Locate the cell with the specified text and output its [x, y] center coordinate. 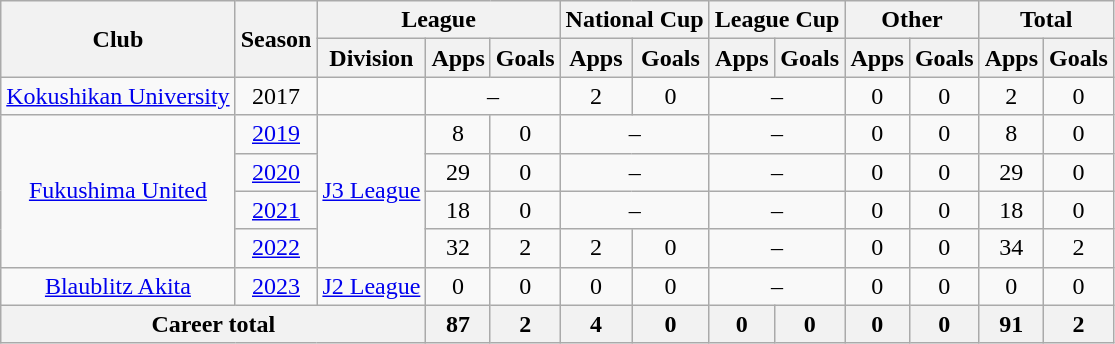
National Cup [634, 20]
Club [118, 39]
Kokushikan University [118, 96]
Other [912, 20]
34 [1011, 248]
2021 [276, 210]
2017 [276, 96]
32 [458, 248]
91 [1011, 324]
J2 League [372, 286]
League [438, 20]
Season [276, 39]
87 [458, 324]
2020 [276, 172]
2022 [276, 248]
J3 League [372, 191]
Career total [214, 324]
Total [1046, 20]
Division [372, 58]
4 [596, 324]
Blaublitz Akita [118, 286]
Fukushima United [118, 191]
League Cup [777, 20]
2019 [276, 134]
2023 [276, 286]
